Detect which cell encompasses the target text, then output its (x, y) center coordinate. 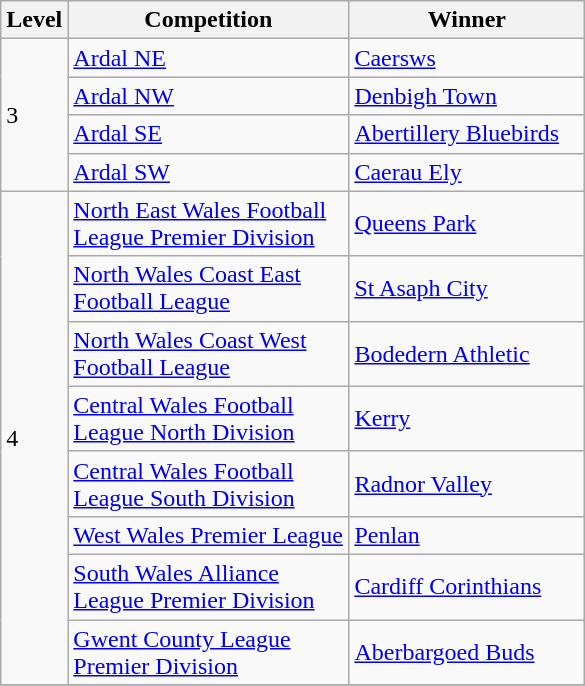
St Asaph City (467, 288)
Winner (467, 20)
Central Wales Football League North Division (208, 418)
North Wales Coast West Football League (208, 354)
Gwent County League Premier Division (208, 652)
Queens Park (467, 224)
Ardal NE (208, 58)
Caersws (467, 58)
North East Wales Football League Premier Division (208, 224)
Ardal NW (208, 96)
Competition (208, 20)
Radnor Valley (467, 484)
Central Wales Football League South Division (208, 484)
4 (34, 438)
West Wales Premier League (208, 535)
South Wales Alliance League Premier Division (208, 586)
Aberbargoed Buds (467, 652)
Bodedern Athletic (467, 354)
Cardiff Corinthians (467, 586)
3 (34, 115)
Ardal SW (208, 172)
Ardal SE (208, 134)
Abertillery Bluebirds (467, 134)
Penlan (467, 535)
Level (34, 20)
Caerau Ely (467, 172)
North Wales Coast East Football League (208, 288)
Denbigh Town (467, 96)
Kerry (467, 418)
